Determine the [X, Y] coordinate at the center of the cell enclosing the given text.  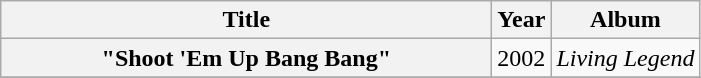
Living Legend [626, 58]
"Shoot 'Em Up Bang Bang" [246, 58]
2002 [522, 58]
Album [626, 20]
Year [522, 20]
Title [246, 20]
